Detect which cell encompasses the target text, then output its [X, Y] center coordinate. 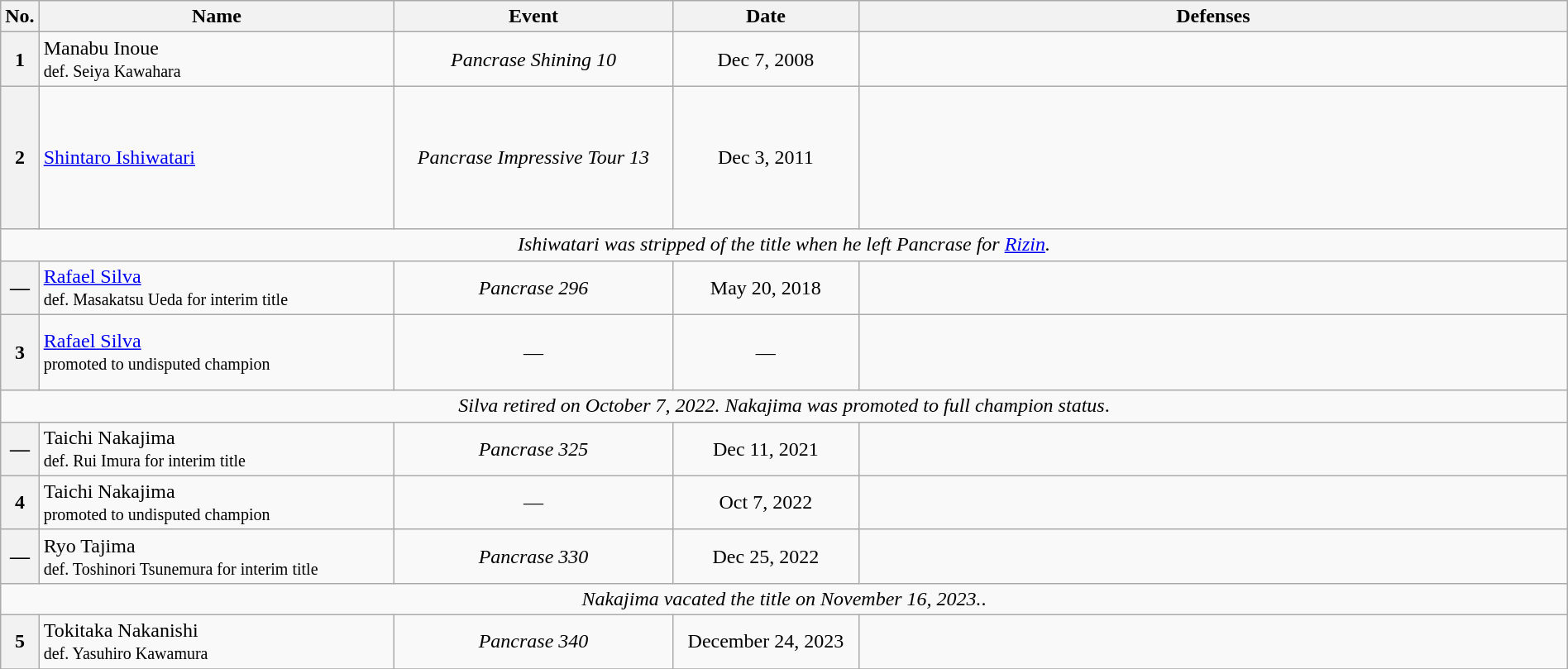
Ryo Tajimadef. Toshinori Tsunemura for interim title [217, 556]
December 24, 2023 [766, 642]
Defenses [1212, 17]
Dec 11, 2021 [766, 448]
1 [20, 60]
Pancrase 340 [534, 642]
Dec 3, 2011 [766, 157]
2 [20, 157]
Taichi Nakajimadef. Rui Imura for interim title [217, 448]
Event [534, 17]
Pancrase 325 [534, 448]
Dec 7, 2008 [766, 60]
Taichi Nakajimapromoted to undisputed champion [217, 503]
Oct 7, 2022 [766, 503]
Rafael Silvapromoted to undisputed champion [217, 352]
Pancrase 330 [534, 556]
Date [766, 17]
Rafael Silvadef. Masakatsu Ueda for interim title [217, 288]
5 [20, 642]
4 [20, 503]
Pancrase Impressive Tour 13 [534, 157]
Tokitaka Nakanishidef. Yasuhiro Kawamura [217, 642]
Dec 25, 2022 [766, 556]
Ishiwatari was stripped of the title when he left Pancrase for Rizin. [784, 245]
3 [20, 352]
May 20, 2018 [766, 288]
Pancrase 296 [534, 288]
Silva retired on October 7, 2022. Nakajima was promoted to full champion status. [784, 406]
Nakajima vacated the title on November 16, 2023.. [784, 599]
Manabu Inouedef. Seiya Kawahara [217, 60]
Shintaro Ishiwatari [217, 157]
No. [20, 17]
Name [217, 17]
Pancrase Shining 10 [534, 60]
